Search for the cell housing the specified text and yield its (X, Y) center coordinate. 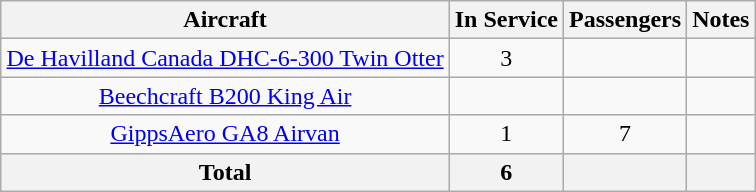
Total (225, 172)
Aircraft (225, 20)
De Havilland Canada DHC-6-300 Twin Otter (225, 58)
7 (626, 134)
6 (506, 172)
GippsAero GA8 Airvan (225, 134)
Beechcraft B200 King Air (225, 96)
Notes (721, 20)
Passengers (626, 20)
3 (506, 58)
In Service (506, 20)
1 (506, 134)
